Provide the [x, y] coordinate of the cell's center where the given text is located.  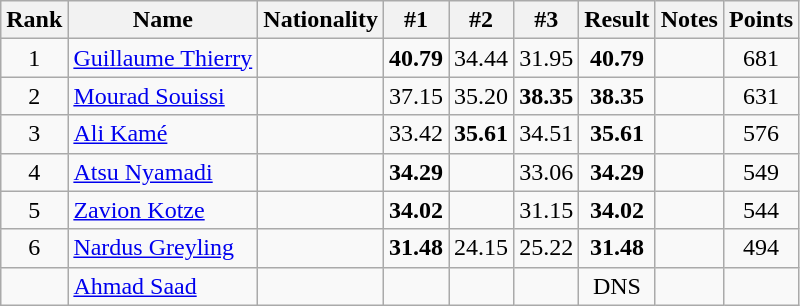
Atsu Nyamadi [163, 172]
24.15 [482, 248]
4 [34, 172]
5 [34, 210]
33.42 [416, 134]
549 [760, 172]
35.20 [482, 96]
6 [34, 248]
494 [760, 248]
33.06 [546, 172]
1 [34, 58]
Points [760, 20]
31.95 [546, 58]
544 [760, 210]
2 [34, 96]
3 [34, 134]
#2 [482, 20]
25.22 [546, 248]
Nardus Greyling [163, 248]
Name [163, 20]
#3 [546, 20]
681 [760, 58]
31.15 [546, 210]
Result [617, 20]
Rank [34, 20]
Notes [689, 20]
631 [760, 96]
Guillaume Thierry [163, 58]
34.51 [546, 134]
DNS [617, 286]
Zavion Kotze [163, 210]
37.15 [416, 96]
34.44 [482, 58]
Nationality [321, 20]
Ahmad Saad [163, 286]
Ali Kamé [163, 134]
576 [760, 134]
Mourad Souissi [163, 96]
#1 [416, 20]
